Find where the given text appears and provide that cell's center as (X, Y) coordinate. 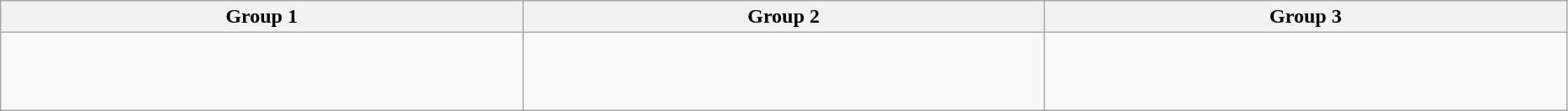
Group 1 (261, 17)
Group 2 (784, 17)
Group 3 (1306, 17)
